Return the (x, y) coordinate for the center point of the cell that contains the specified text.  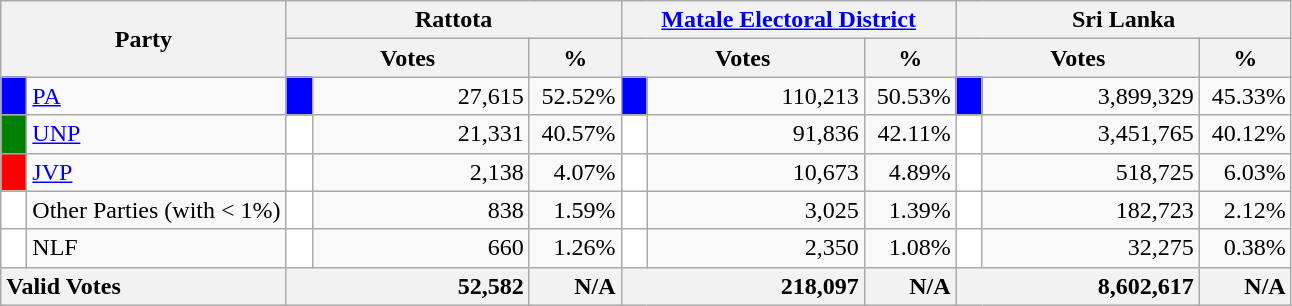
2,350 (756, 248)
6.03% (1245, 172)
UNP (156, 134)
2,138 (420, 172)
1.39% (910, 210)
838 (420, 210)
40.12% (1245, 134)
1.26% (575, 248)
518,725 (1090, 172)
Rattota (454, 20)
182,723 (1090, 210)
0.38% (1245, 248)
1.59% (575, 210)
3,451,765 (1090, 134)
2.12% (1245, 210)
JVP (156, 172)
Valid Votes (144, 286)
45.33% (1245, 96)
4.07% (575, 172)
PA (156, 96)
Other Parties (with < 1%) (156, 210)
50.53% (910, 96)
3,899,329 (1090, 96)
110,213 (756, 96)
91,836 (756, 134)
NLF (156, 248)
21,331 (420, 134)
660 (420, 248)
4.89% (910, 172)
Matale Electoral District (788, 20)
8,602,617 (1078, 286)
Sri Lanka (1124, 20)
40.57% (575, 134)
52,582 (408, 286)
27,615 (420, 96)
32,275 (1090, 248)
10,673 (756, 172)
42.11% (910, 134)
Party (144, 39)
3,025 (756, 210)
1.08% (910, 248)
52.52% (575, 96)
218,097 (742, 286)
